Provide the (x, y) coordinate of the cell's center where the given text is located.  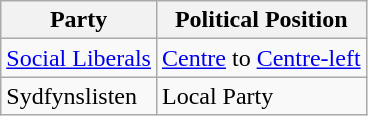
Party (79, 20)
Social Liberals (79, 58)
Political Position (261, 20)
Centre to Centre-left (261, 58)
Sydfynslisten (79, 96)
Local Party (261, 96)
